Capture the cell that displays the provided text and extract its (X, Y) central coordinate. 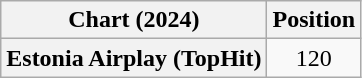
120 (314, 58)
Chart (2024) (134, 20)
Estonia Airplay (TopHit) (134, 58)
Position (314, 20)
